Return the [X, Y] coordinate for the center point of the cell that contains the specified text.  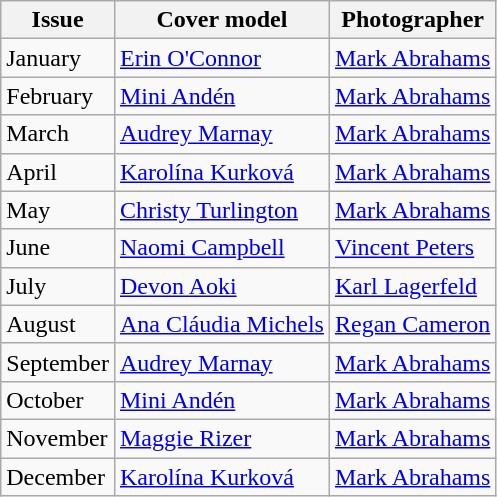
October [58, 400]
February [58, 96]
Naomi Campbell [222, 248]
Issue [58, 20]
November [58, 438]
Photographer [412, 20]
Ana Cláudia Michels [222, 324]
Cover model [222, 20]
May [58, 210]
Maggie Rizer [222, 438]
Karl Lagerfeld [412, 286]
September [58, 362]
August [58, 324]
June [58, 248]
December [58, 477]
Regan Cameron [412, 324]
Vincent Peters [412, 248]
Devon Aoki [222, 286]
Erin O'Connor [222, 58]
July [58, 286]
January [58, 58]
Christy Turlington [222, 210]
April [58, 172]
March [58, 134]
